Extract the [X, Y] coordinate from the center of the cell holding the provided text.  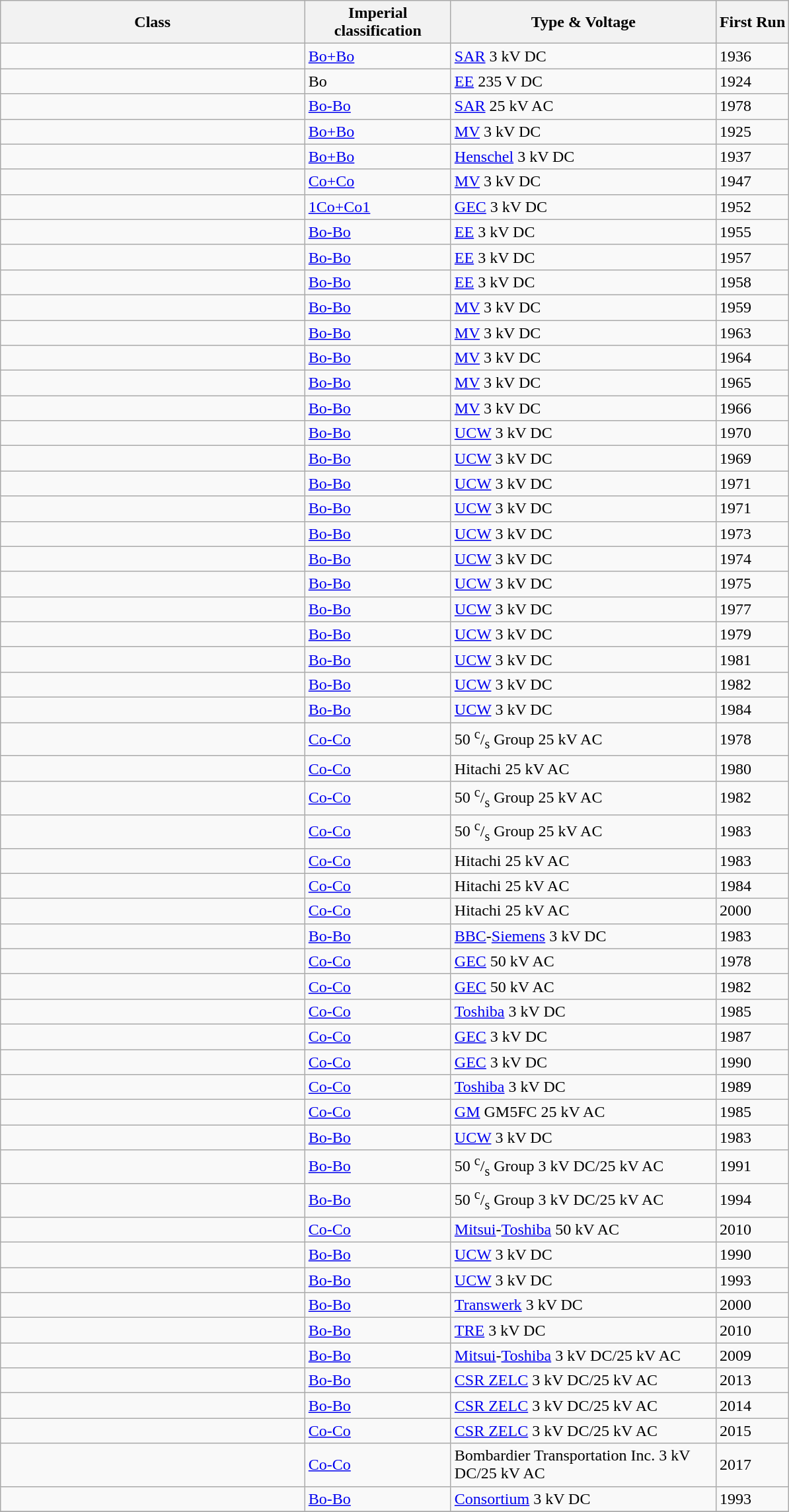
1981 [752, 659]
First Run [752, 22]
2015 [752, 1431]
Bo [378, 81]
1991 [752, 1167]
Consortium 3 kV DC [583, 1499]
TRE 3 kV DC [583, 1330]
Henschel 3 kV DC [583, 157]
SAR 25 kV AC [583, 106]
Class [152, 22]
1936 [752, 56]
GM GM5FC 25 kV AC [583, 1112]
1963 [752, 332]
Co+Co [378, 182]
SAR 3 kV DC [583, 56]
1952 [752, 207]
1937 [752, 157]
1977 [752, 609]
Transwerk 3 kV DC [583, 1305]
2017 [752, 1465]
1994 [752, 1201]
Imperial classification [378, 22]
Type & Voltage [583, 22]
1959 [752, 307]
EE 235 V DC [583, 81]
1947 [752, 182]
1970 [752, 433]
Bombardier Transportation Inc. 3 kV DC/25 kV AC [583, 1465]
1Co+Co1 [378, 207]
1965 [752, 383]
1989 [752, 1087]
2013 [752, 1381]
Mitsui-Toshiba 50 kV AC [583, 1229]
1924 [752, 81]
1975 [752, 584]
1980 [752, 768]
1979 [752, 634]
1987 [752, 1037]
2009 [752, 1355]
1973 [752, 534]
BBC-Siemens 3 kV DC [583, 936]
Mitsui-Toshiba 3 kV DC/25 kV AC [583, 1355]
1957 [752, 257]
1958 [752, 282]
2014 [752, 1406]
1955 [752, 232]
1964 [752, 358]
1925 [752, 131]
1969 [752, 458]
1974 [752, 559]
1966 [752, 408]
